Find where the given text appears and provide that cell's center as (X, Y) coordinate. 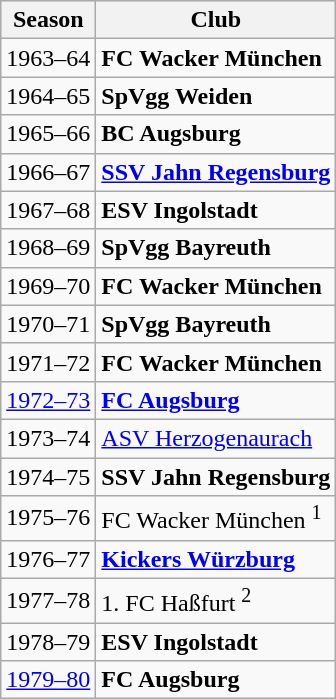
1979–80 (48, 680)
1963–64 (48, 58)
1966–67 (48, 172)
1968–69 (48, 248)
1970–71 (48, 324)
1964–65 (48, 96)
1974–75 (48, 477)
1965–66 (48, 134)
1977–78 (48, 600)
1976–77 (48, 559)
1971–72 (48, 362)
1972–73 (48, 400)
1973–74 (48, 438)
ASV Herzogenaurach (216, 438)
1978–79 (48, 642)
1969–70 (48, 286)
1. FC Haßfurt 2 (216, 600)
FC Wacker München 1 (216, 518)
Club (216, 20)
Kickers Würzburg (216, 559)
SpVgg Weiden (216, 96)
1975–76 (48, 518)
Season (48, 20)
1967–68 (48, 210)
BC Augsburg (216, 134)
